Pinpoint the cell where the given text exists, returning its [x, y] midpoint coordinate. 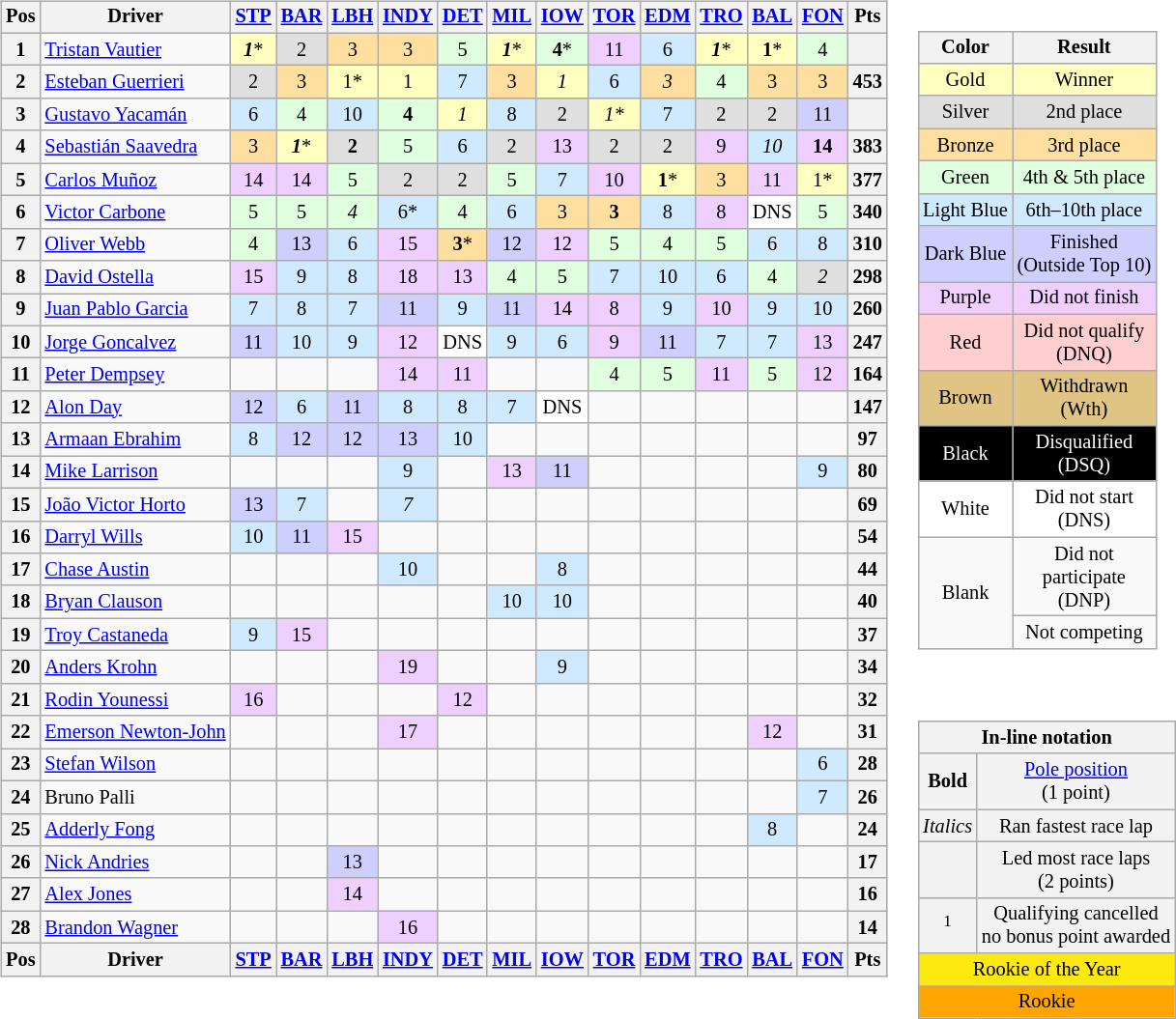
54 [868, 537]
97 [868, 439]
37 [868, 635]
Disqualified(DSQ) [1084, 454]
310 [868, 244]
Pole position(1 point) [1076, 781]
44 [868, 570]
Mike Larrison [135, 472]
Alex Jones [135, 894]
Silver [964, 112]
298 [868, 277]
Result [1084, 47]
Sebastián Saavedra [135, 147]
Purple [964, 298]
Bold [947, 781]
21 [20, 699]
Green [964, 178]
White [964, 509]
Carlos Muñoz [135, 180]
Armaan Ebrahim [135, 439]
Withdrawn(Wth) [1084, 398]
Adderly Fong [135, 830]
Tristan Vautier [135, 49]
Winner [1084, 80]
453 [868, 82]
4* [562, 49]
Dark Blue [964, 254]
Gold [964, 80]
20 [20, 667]
2nd place [1084, 112]
Bronze [964, 145]
Peter Dempsey [135, 375]
Brown [964, 398]
Bruno Palli [135, 797]
Anders Krohn [135, 667]
Finished(Outside Top 10) [1084, 254]
3* [463, 244]
In-line notation [1047, 738]
Did not finish [1084, 298]
Red [964, 342]
6th–10th place [1084, 210]
6* [408, 212]
Color [964, 47]
Led most race laps(2 points) [1076, 870]
164 [868, 375]
Not competing [1084, 633]
69 [868, 504]
Nick Andries [135, 863]
Emerson Newton-John [135, 732]
Italics [947, 826]
Stefan Wilson [135, 765]
31 [868, 732]
3rd place [1084, 145]
Esteban Guerrieri [135, 82]
40 [868, 602]
Ran fastest race lap [1076, 826]
22 [20, 732]
377 [868, 180]
Troy Castaneda [135, 635]
27 [20, 894]
Victor Carbone [135, 212]
Gustavo Yacamán [135, 115]
João Victor Horto [135, 504]
247 [868, 342]
23 [20, 765]
147 [868, 408]
25 [20, 830]
Did not qualify(DNQ) [1084, 342]
Alon Day [135, 408]
Oliver Webb [135, 244]
Chase Austin [135, 570]
Darryl Wills [135, 537]
Rookie of the Year [1047, 970]
260 [868, 310]
David Ostella [135, 277]
Juan Pablo Garcia [135, 310]
4th & 5th place [1084, 178]
Rookie [1047, 1003]
34 [868, 667]
340 [868, 212]
Qualifying cancelledno bonus point awarded [1076, 925]
Did notparticipate(DNP) [1084, 577]
Did not start(DNS) [1084, 509]
Light Blue [964, 210]
Blank [964, 593]
Jorge Goncalvez [135, 342]
80 [868, 472]
32 [868, 699]
Bryan Clauson [135, 602]
Rodin Younessi [135, 699]
383 [868, 147]
Black [964, 454]
Brandon Wagner [135, 927]
